Determine the [x, y] coordinate at the center of the cell enclosing the given text.  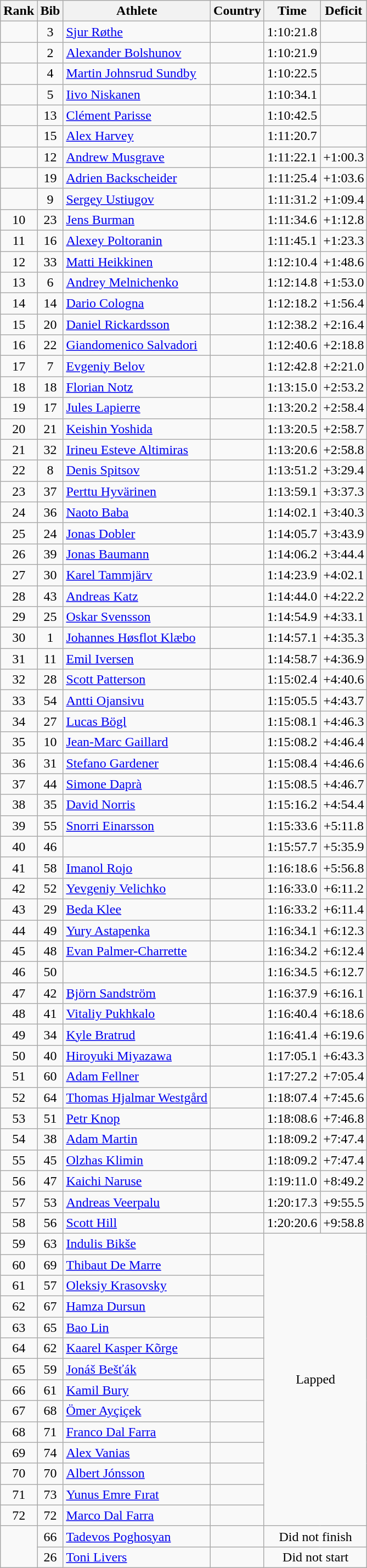
1:14:23.9 [292, 575]
Yury Astapenka [137, 931]
1:10:34.1 [292, 94]
1:11:34.6 [292, 220]
+5:11.8 [343, 826]
+6:43.3 [343, 1056]
+6:11.4 [343, 909]
Alex Vanias [137, 1453]
1:10:42.5 [292, 115]
+4:35.3 [343, 638]
+2:58.7 [343, 429]
Jean-Marc Gaillard [137, 742]
Emil Iversen [137, 659]
+1:53.0 [343, 283]
Vitaliy Pukhkalo [137, 1014]
+2:53.2 [343, 387]
Alexander Bolshunov [137, 53]
6 [50, 283]
Kamil Bury [137, 1390]
Dario Cologna [137, 304]
Toni Livers [137, 1557]
Oleksiy Krasovsky [137, 1286]
Iivo Niskanen [137, 94]
Athlete [137, 11]
Lucas Bögl [137, 721]
1:12:38.2 [292, 324]
8 [50, 471]
+4:46.4 [343, 742]
Scott Patterson [137, 680]
+2:58.4 [343, 408]
1:16:33.0 [292, 888]
Denis Spitsov [137, 471]
Kaichi Naruse [137, 1181]
+5:56.8 [343, 867]
Jonas Dobler [137, 533]
5 [50, 94]
Oskar Svensson [137, 617]
+6:16.1 [343, 993]
+4:22.2 [343, 596]
1:12:14.8 [292, 283]
1:12:40.6 [292, 345]
7 [50, 366]
1 [50, 638]
1:18:08.6 [292, 1118]
Johannes Høsflot Klæbo [137, 638]
+2:16.4 [343, 324]
9 [50, 199]
Adam Martin [137, 1139]
1:14:44.0 [292, 596]
1:15:16.2 [292, 805]
Olzhas Klimin [137, 1160]
+4:54.4 [343, 805]
1:15:57.7 [292, 847]
1:15:08.4 [292, 763]
Perttu Hyvärinen [137, 491]
1:15:05.5 [292, 701]
Karel Tammjärv [137, 575]
Florian Notz [137, 387]
3 [50, 32]
Did not finish [315, 1536]
+4:46.6 [343, 763]
Albert Jónsson [137, 1474]
1:16:34.2 [292, 951]
+3:44.4 [343, 554]
+4:33.1 [343, 617]
+4:36.9 [343, 659]
+4:43.7 [343, 701]
+4:46.7 [343, 784]
1:12:42.8 [292, 366]
Adrien Backscheider [137, 178]
Evgeniy Belov [137, 366]
4 [50, 74]
Jens Burman [137, 220]
+6:12.3 [343, 931]
Franco Dal Farra [137, 1432]
+8:49.2 [343, 1181]
1:10:22.5 [292, 74]
Evan Palmer-Charrette [137, 951]
1:11:25.4 [292, 178]
Naoto Baba [137, 512]
1:20:20.6 [292, 1223]
1:11:22.1 [292, 157]
1:14:05.7 [292, 533]
Imanol Rojo [137, 867]
+7:05.4 [343, 1077]
Björn Sandström [137, 993]
+4:46.3 [343, 721]
1:13:20.2 [292, 408]
1:11:31.2 [292, 199]
Yevgeniy Velichko [137, 888]
+9:55.5 [343, 1202]
1:18:07.4 [292, 1097]
1:15:33.6 [292, 826]
1:16:41.4 [292, 1035]
1:16:37.9 [292, 993]
1:11:45.1 [292, 240]
Marco Dal Farra [137, 1515]
1:11:20.7 [292, 136]
+1:56.4 [343, 304]
David Norris [137, 805]
Alex Harvey [137, 136]
1:14:58.7 [292, 659]
Jules Lapierre [137, 408]
Matti Heikkinen [137, 262]
1:16:34.5 [292, 972]
1:15:08.1 [292, 721]
Deficit [343, 11]
+7:45.6 [343, 1097]
1:13:15.0 [292, 387]
Antti Ojansivu [137, 701]
1:16:40.4 [292, 1014]
74 [50, 1453]
Clément Parisse [137, 115]
+1:03.6 [343, 178]
Country [238, 11]
Simone Daprà [137, 784]
+4:02.1 [343, 575]
Bao Lin [137, 1328]
+6:12.7 [343, 972]
Jonáš Bešťák [137, 1369]
+1:48.6 [343, 262]
Jonas Baumann [137, 554]
1:14:57.1 [292, 638]
+3:43.9 [343, 533]
1:13:20.5 [292, 429]
Rank [19, 11]
Indulis Bikše [137, 1244]
1:14:06.2 [292, 554]
1:16:18.6 [292, 867]
+3:37.3 [343, 491]
1:12:18.2 [292, 304]
+4:40.6 [343, 680]
1:10:21.8 [292, 32]
1:10:21.9 [292, 53]
+1:00.3 [343, 157]
+3:29.4 [343, 471]
Petr Knop [137, 1118]
1:15:08.5 [292, 784]
Yunus Emre Fırat [137, 1494]
1:16:33.2 [292, 909]
+3:40.3 [343, 512]
Kyle Bratrud [137, 1035]
73 [50, 1494]
+7:46.8 [343, 1118]
Daniel Rickardsson [137, 324]
+2:58.8 [343, 450]
1:16:34.1 [292, 931]
1:13:20.6 [292, 450]
1:14:54.9 [292, 617]
Andreas Veerpalu [137, 1202]
Hiroyuki Miyazawa [137, 1056]
Sergey Ustiugov [137, 199]
Scott Hill [137, 1223]
2 [50, 53]
1:14:02.1 [292, 512]
Time [292, 11]
1:17:27.2 [292, 1077]
Irineu Esteve Altimiras [137, 450]
Bib [50, 11]
1:13:59.1 [292, 491]
Martin Johnsrud Sundby [137, 74]
Adam Fellner [137, 1077]
Giandomenico Salvadori [137, 345]
Thibaut De Marre [137, 1264]
+6:12.4 [343, 951]
Ömer Ayçiçek [137, 1411]
Snorri Einarsson [137, 826]
1:13:51.2 [292, 471]
1:15:08.2 [292, 742]
1:12:10.4 [292, 262]
Thomas Hjalmar Westgård [137, 1097]
+2:18.8 [343, 345]
+1:23.3 [343, 240]
1:19:11.0 [292, 1181]
Andrey Melnichenko [137, 283]
Alexey Poltoranin [137, 240]
+2:21.0 [343, 366]
Andrew Musgrave [137, 157]
Hamza Dursun [137, 1307]
Stefano Gardener [137, 763]
+6:11.2 [343, 888]
+9:58.8 [343, 1223]
+6:18.6 [343, 1014]
Beda Klee [137, 909]
1:20:17.3 [292, 1202]
Andreas Katz [137, 596]
1:17:05.1 [292, 1056]
1:15:02.4 [292, 680]
Lapped [315, 1379]
Sjur Røthe [137, 32]
Keishin Yoshida [137, 429]
Did not start [315, 1557]
Tadevos Poghosyan [137, 1536]
Kaarel Kasper Kõrge [137, 1348]
+1:09.4 [343, 199]
+6:19.6 [343, 1035]
+1:12.8 [343, 220]
+5:35.9 [343, 847]
